Detect which cell encompasses the target text, then output its (X, Y) center coordinate. 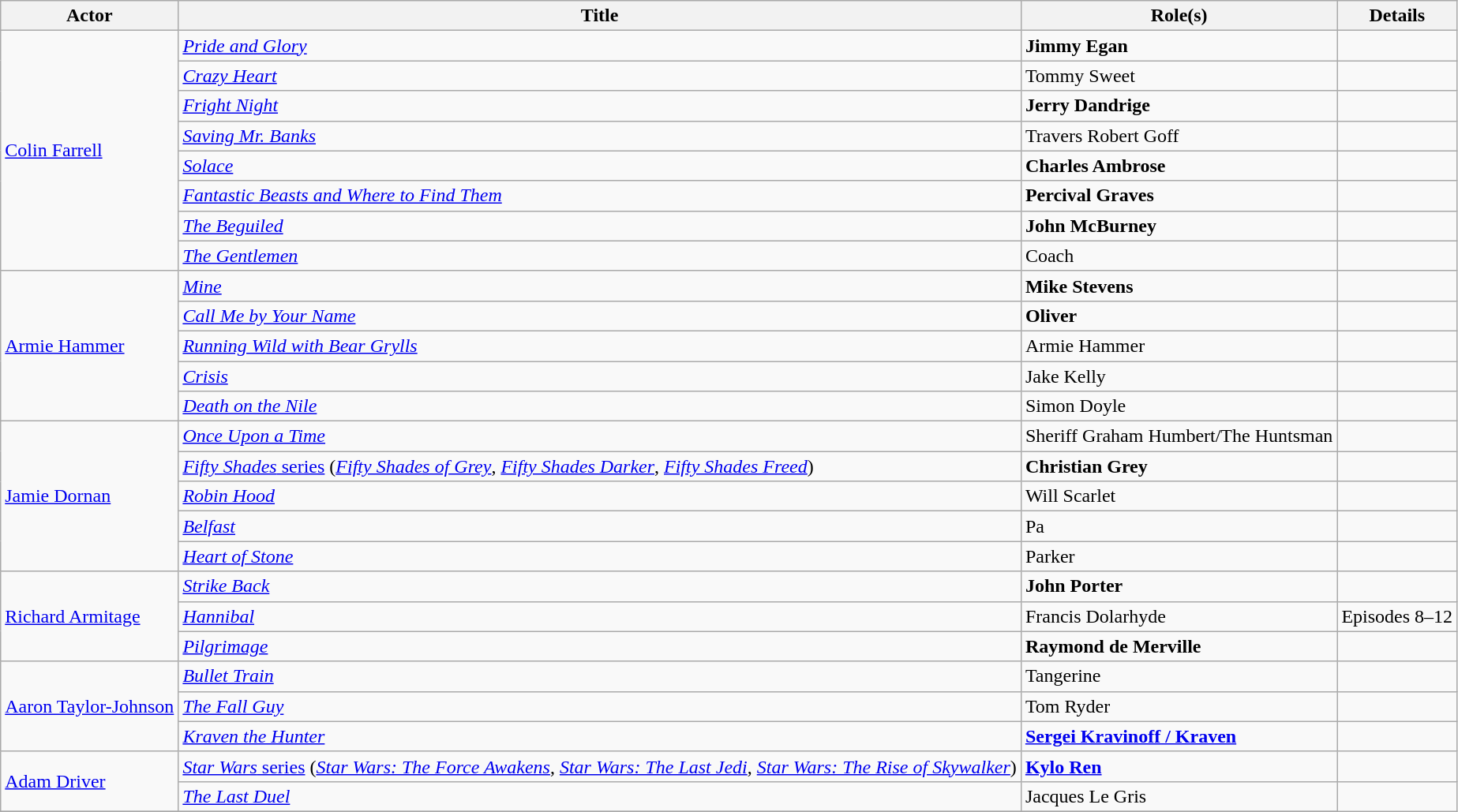
Robin Hood (600, 496)
Crazy Heart (600, 76)
Death on the Nile (600, 406)
Call Me by Your Name (600, 316)
Pride and Glory (600, 46)
Crisis (600, 376)
Bullet Train (600, 676)
Pilgrimage (600, 646)
Mike Stevens (1179, 286)
Jake Kelly (1179, 376)
Hannibal (600, 616)
Simon Doyle (1179, 406)
Actor (90, 16)
Sergei Kravinoff / Kraven (1179, 736)
Jamie Dornan (90, 496)
Adam Driver (90, 781)
Jacques Le Gris (1179, 796)
The Last Duel (600, 796)
Solace (600, 166)
Percival Graves (1179, 196)
Christian Grey (1179, 466)
The Beguiled (600, 226)
Tommy Sweet (1179, 76)
Details (1397, 16)
Will Scarlet (1179, 496)
Tom Ryder (1179, 706)
John McBurney (1179, 226)
Coach (1179, 256)
Mine (600, 286)
Belfast (600, 526)
Running Wild with Bear Grylls (600, 346)
Richard Armitage (90, 616)
Charles Ambrose (1179, 166)
Star Wars series (Star Wars: The Force Awakens, Star Wars: The Last Jedi, Star Wars: The Rise of Skywalker) (600, 766)
Pa (1179, 526)
Sheriff Graham Humbert/The Huntsman (1179, 436)
Fright Night (600, 106)
Jimmy Egan (1179, 46)
Once Upon a Time (600, 436)
Oliver (1179, 316)
Fantastic Beasts and Where to Find Them (600, 196)
Parker (1179, 556)
Raymond de Merville (1179, 646)
Title (600, 16)
Heart of Stone (600, 556)
The Fall Guy (600, 706)
Strike Back (600, 586)
The Gentlemen (600, 256)
Jerry Dandrige (1179, 106)
Episodes 8–12 (1397, 616)
Kylo Ren (1179, 766)
Role(s) (1179, 16)
Saving Mr. Banks (600, 136)
Tangerine (1179, 676)
John Porter (1179, 586)
Colin Farrell (90, 151)
Aaron Taylor-Johnson (90, 706)
Travers Robert Goff (1179, 136)
Fifty Shades series (Fifty Shades of Grey, Fifty Shades Darker, Fifty Shades Freed) (600, 466)
Francis Dolarhyde (1179, 616)
Kraven the Hunter (600, 736)
